Detect which cell encompasses the target text, then output its [X, Y] center coordinate. 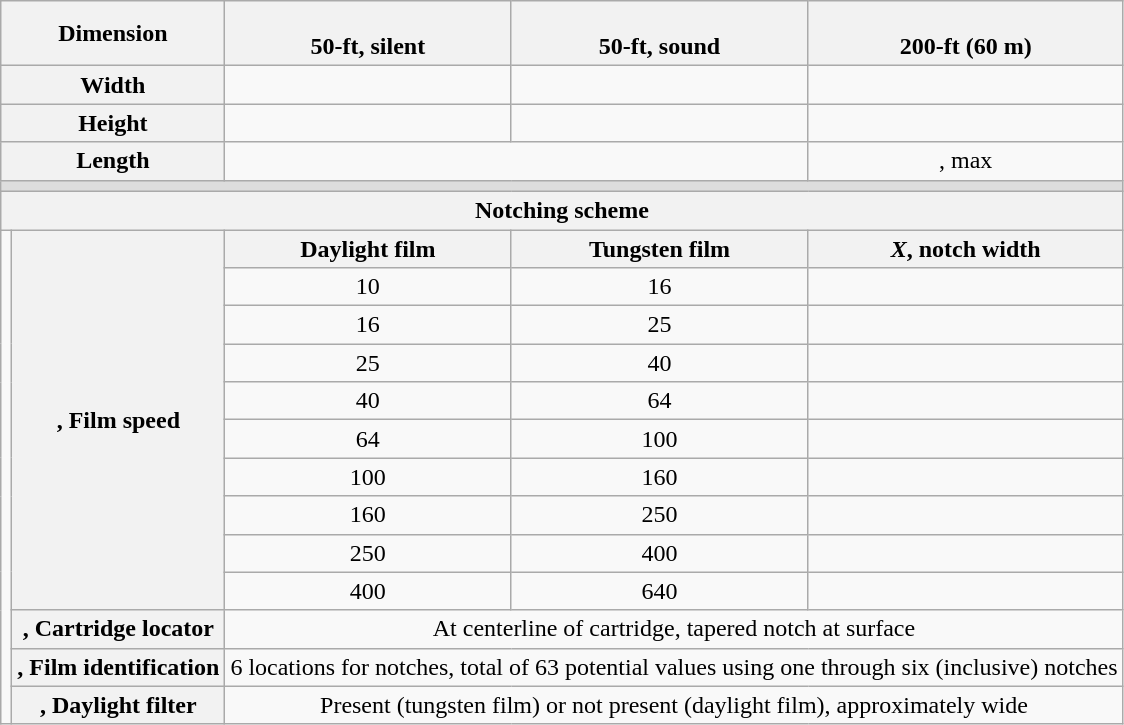
Height [113, 123]
, Daylight filter [118, 705]
X, notch width [966, 249]
200-ft (60 m) [966, 34]
640 [660, 591]
At centerline of cartridge, tapered notch at surface [674, 629]
, max [966, 161]
50-ft, sound [660, 34]
Dimension [113, 34]
Tungsten film [660, 249]
Notching scheme [562, 210]
Daylight film [368, 249]
Width [113, 85]
, Cartridge locator [118, 629]
50-ft, silent [368, 34]
, Film identification [118, 667]
10 [368, 287]
Length [113, 161]
6 locations for notches, total of 63 potential values using one through six (inclusive) notches [674, 667]
Present (tungsten film) or not present (daylight film), approximately wide [674, 705]
, Film speed [118, 420]
